Output the [x, y] coordinate of the center of the cell containing the given text.  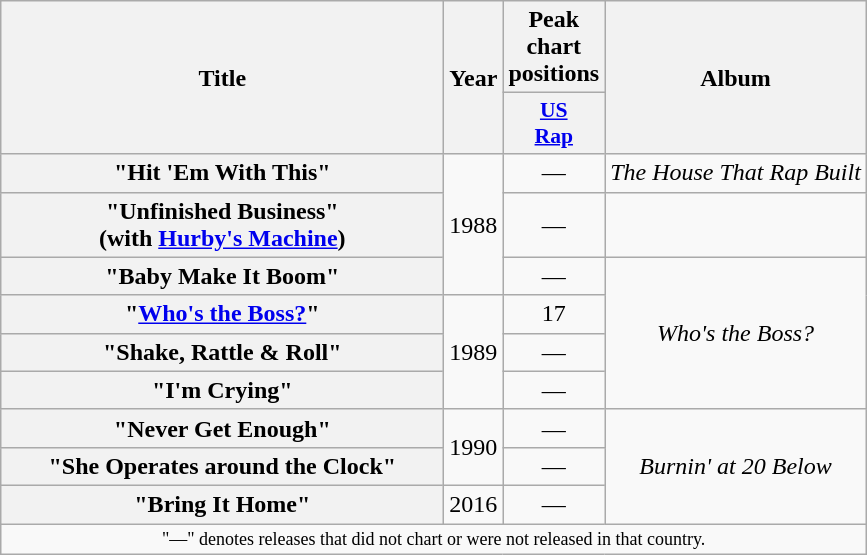
"Who's the Boss?" [222, 314]
Who's the Boss? [736, 333]
2016 [474, 504]
"Hit 'Em With This" [222, 173]
"Unfinished Business"(with Hurby's Machine) [222, 224]
Burnin' at 20 Below [736, 466]
"Never Get Enough" [222, 428]
1990 [474, 447]
Album [736, 78]
"She Operates around the Clock" [222, 466]
1988 [474, 224]
"Shake, Rattle & Roll" [222, 352]
US Rap [554, 124]
The House That Rap Built [736, 173]
"I'm Crying" [222, 390]
Peak chart positions [554, 47]
Year [474, 78]
1989 [474, 352]
"Bring It Home" [222, 504]
Title [222, 78]
"—" denotes releases that did not chart or were not released in that country. [434, 540]
17 [554, 314]
"Baby Make It Boom" [222, 276]
